Extract the [X, Y] coordinate from the center of the cell holding the provided text.  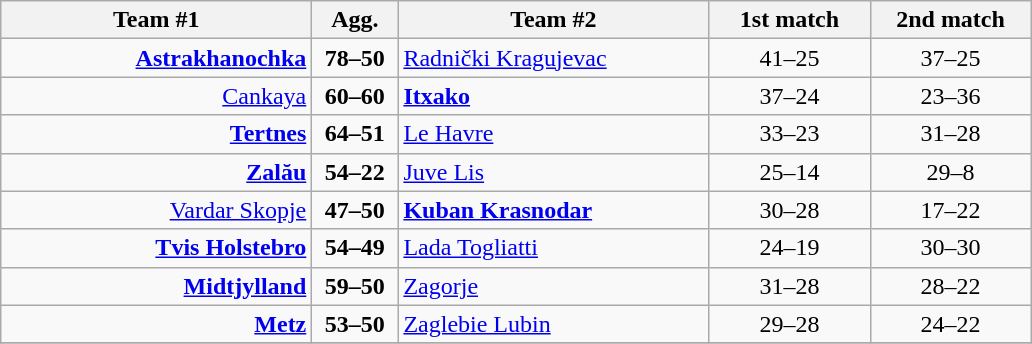
Vardar Skopje [156, 210]
37–25 [950, 58]
Kuban Krasnodar [554, 210]
Zaglebie Lubin [554, 324]
41–25 [790, 58]
25–14 [790, 172]
Radnički Kragujevac [554, 58]
Cankaya [156, 96]
37–24 [790, 96]
59–50 [355, 286]
Agg. [355, 20]
Tertnes [156, 134]
2nd match [950, 20]
30–28 [790, 210]
54–22 [355, 172]
33–23 [790, 134]
1st match [790, 20]
Zalău [156, 172]
Metz [156, 324]
24–19 [790, 248]
Lada Togliatti [554, 248]
Astrakhanochka [156, 58]
Team #1 [156, 20]
Zagorje [554, 286]
Itxako [554, 96]
30–30 [950, 248]
28–22 [950, 286]
60–60 [355, 96]
17–22 [950, 210]
23–36 [950, 96]
29–28 [790, 324]
Le Havre [554, 134]
Juve Lis [554, 172]
54–49 [355, 248]
Midtjylland [156, 286]
Team #2 [554, 20]
47–50 [355, 210]
78–50 [355, 58]
24–22 [950, 324]
53–50 [355, 324]
64–51 [355, 134]
29–8 [950, 172]
Tvis Holstebro [156, 248]
